Find where the given text appears and provide that cell's center as (X, Y) coordinate. 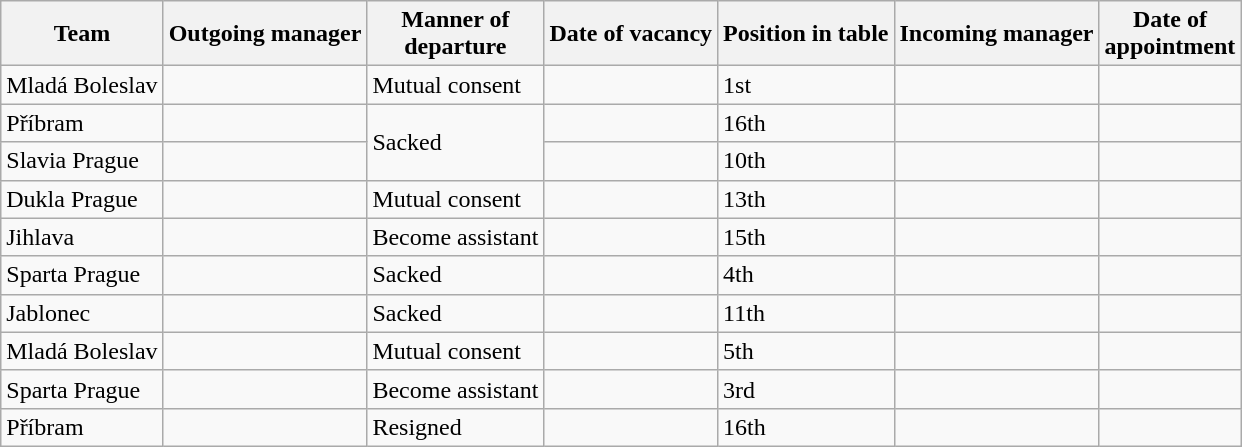
5th (806, 351)
4th (806, 275)
Date ofappointment (1170, 34)
Manner ofdeparture (456, 34)
Date of vacancy (631, 34)
13th (806, 199)
Jablonec (82, 313)
Outgoing manager (265, 34)
15th (806, 237)
3rd (806, 389)
1st (806, 85)
Slavia Prague (82, 161)
Incoming manager (996, 34)
Dukla Prague (82, 199)
Position in table (806, 34)
10th (806, 161)
Jihlava (82, 237)
11th (806, 313)
Resigned (456, 427)
Team (82, 34)
